Scan for the cell matching the given text and deliver its (x, y) coordinate at center. 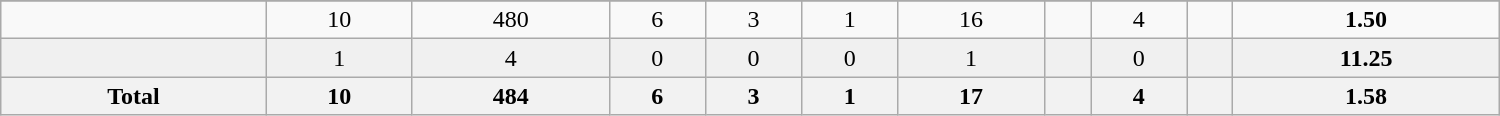
Total (134, 96)
1.50 (1366, 20)
17 (971, 96)
480 (510, 20)
484 (510, 96)
11.25 (1366, 58)
1.58 (1366, 96)
16 (971, 20)
